Identify which cell holds the provided text, then report its (x, y) central coordinate. 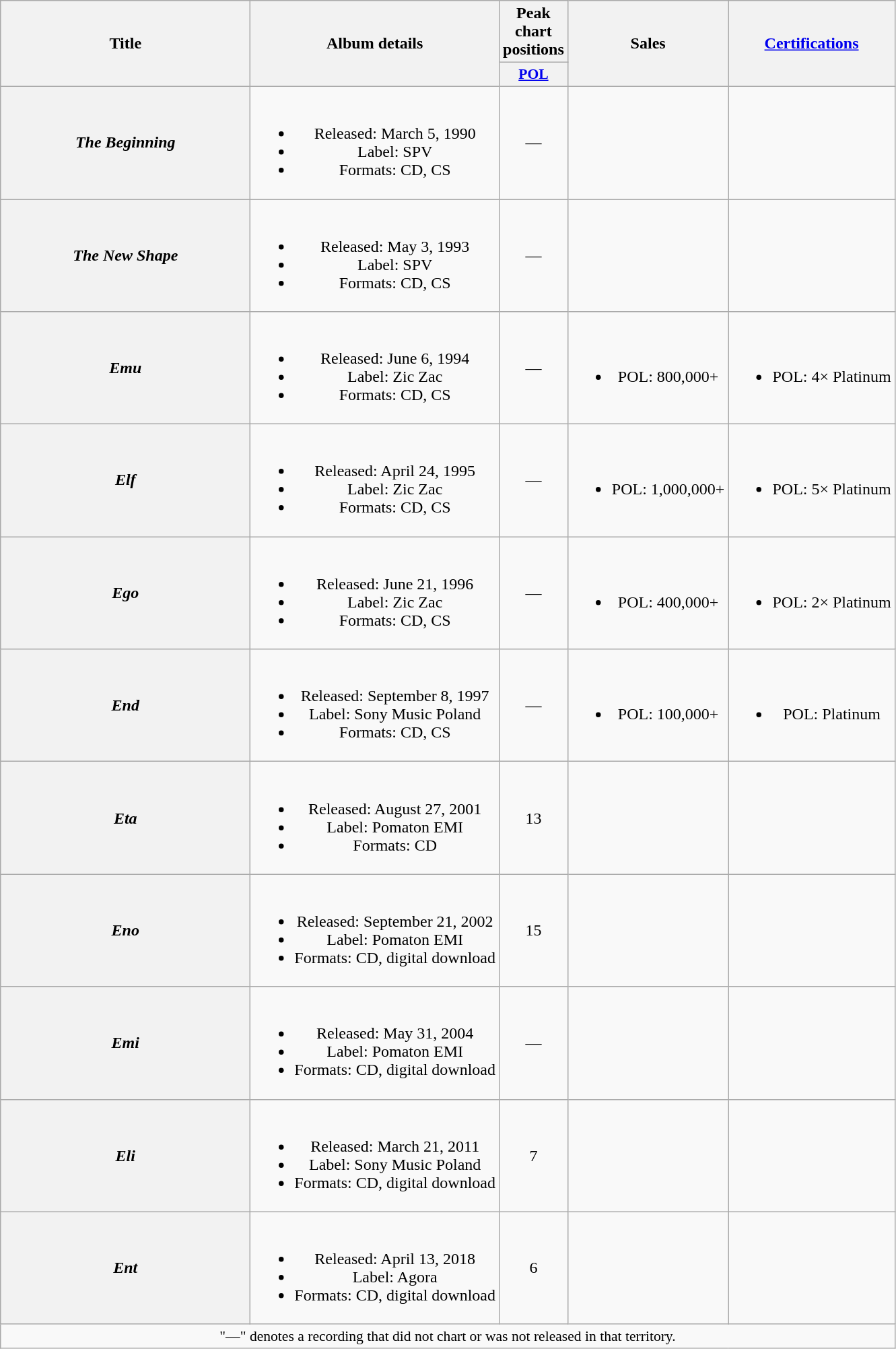
15 (534, 931)
Ent (125, 1268)
Title (125, 44)
Eli (125, 1156)
Sales (648, 44)
POL: 400,000+ (648, 593)
Released: August 27, 2001Label: Pomaton EMIFormats: CD (375, 818)
End (125, 706)
Eno (125, 931)
Released: April 13, 2018Label: AgoraFormats: CD, digital download (375, 1268)
Ego (125, 593)
Released: September 8, 1997Label: Sony Music PolandFormats: CD, CS (375, 706)
Emi (125, 1043)
Released: March 21, 2011Label: Sony Music PolandFormats: CD, digital download (375, 1156)
Certifications (812, 44)
POL: Platinum (812, 706)
Peak chart positions (534, 32)
Released: March 5, 1990Label: SPVFormats: CD, CS (375, 143)
POL: 2× Platinum (812, 593)
Elf (125, 481)
Released: May 31, 2004Label: Pomaton EMIFormats: CD, digital download (375, 1043)
POL (534, 75)
POL: 5× Platinum (812, 481)
The New Shape (125, 256)
POL: 800,000+ (648, 368)
POL: 1,000,000+ (648, 481)
6 (534, 1268)
Eta (125, 818)
Album details (375, 44)
Released: June 21, 1996Label: Zic ZacFormats: CD, CS (375, 593)
POL: 4× Platinum (812, 368)
Released: April 24, 1995Label: Zic ZacFormats: CD, CS (375, 481)
Released: May 3, 1993Label: SPVFormats: CD, CS (375, 256)
7 (534, 1156)
Released: September 21, 2002Label: Pomaton EMIFormats: CD, digital download (375, 931)
13 (534, 818)
Released: June 6, 1994Label: Zic ZacFormats: CD, CS (375, 368)
"—" denotes a recording that did not chart or was not released in that territory. (448, 1336)
Emu (125, 368)
The Beginning (125, 143)
POL: 100,000+ (648, 706)
